Pinpoint the cell where the given text exists, returning its [x, y] midpoint coordinate. 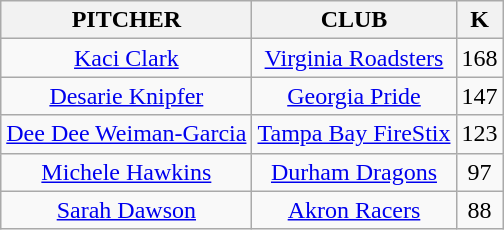
CLUB [354, 20]
97 [480, 172]
Durham Dragons [354, 172]
PITCHER [126, 20]
K [480, 20]
Desarie Knipfer [126, 96]
Kaci Clark [126, 58]
Virginia Roadsters [354, 58]
147 [480, 96]
88 [480, 210]
Dee Dee Weiman-Garcia [126, 134]
Sarah Dawson [126, 210]
Georgia Pride [354, 96]
Akron Racers [354, 210]
168 [480, 58]
Tampa Bay FireStix [354, 134]
123 [480, 134]
Michele Hawkins [126, 172]
